Determine the [X, Y] coordinate at the center of the cell enclosing the given text.  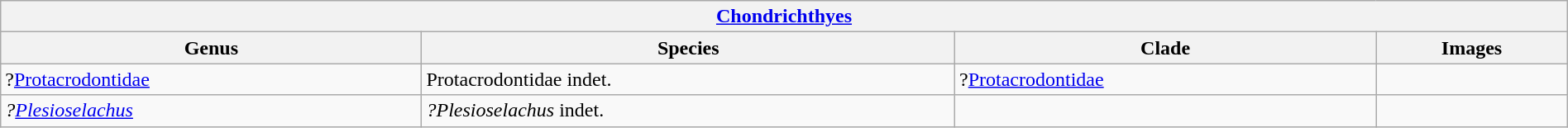
Genus [212, 48]
?Plesioselachus [212, 111]
Chondrichthyes [784, 17]
Species [688, 48]
Clade [1166, 48]
Protacrodontidae indet. [688, 79]
Images [1472, 48]
?Plesioselachus indet. [688, 111]
